Capture the cell that displays the provided text and extract its [X, Y] central coordinate. 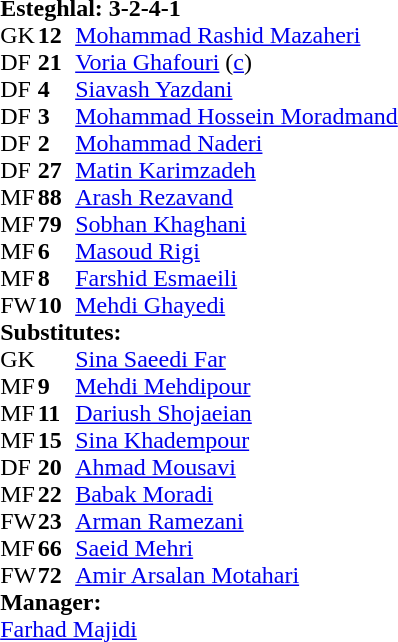
Dariush Shojaeian [236, 414]
Mehdi Mehdipour [236, 386]
Mohammad Hossein Moradmand [236, 116]
Babak Moradi [236, 494]
9 [57, 386]
Siavash Yazdani [236, 90]
Arash Rezavand [236, 198]
4 [57, 90]
Mohammad Rashid Mazaheri [236, 36]
21 [57, 62]
66 [57, 548]
20 [57, 468]
79 [57, 224]
6 [57, 252]
Sina Khadempour [236, 440]
3 [57, 116]
Farshid Esmaeili [236, 278]
88 [57, 198]
Sobhan Khaghani [236, 224]
12 [57, 36]
Masoud Rigi [236, 252]
Amir Arsalan Motahari [236, 576]
23 [57, 522]
Arman Ramezani [236, 522]
Sina Saeedi Far [236, 360]
22 [57, 494]
11 [57, 414]
8 [57, 278]
Manager: [199, 602]
Matin Karimzadeh [236, 170]
Saeid Mehri [236, 548]
Mohammad Naderi [236, 144]
72 [57, 576]
Substitutes: [199, 332]
Ahmad Mousavi [236, 468]
15 [57, 440]
Voria Ghafouri (c) [236, 62]
27 [57, 170]
2 [57, 144]
10 [57, 306]
Mehdi Ghayedi [236, 306]
